Identify which cell holds the provided text, then report its [x, y] central coordinate. 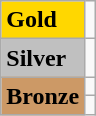
Gold [43, 20]
Silver [43, 58]
Bronze [43, 96]
